Search for the cell housing the specified text and yield its [X, Y] center coordinate. 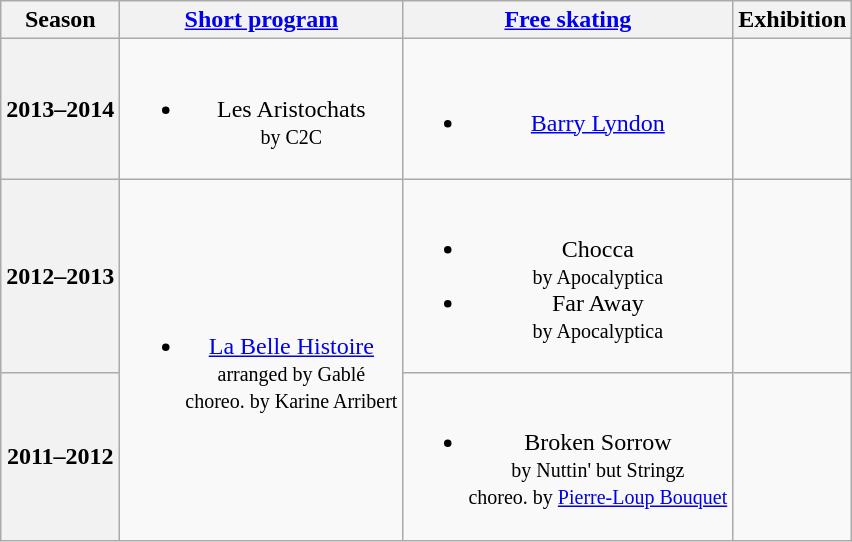
2011–2012 [60, 456]
Free skating [568, 20]
Broken Sorrow by Nuttin' but Stringz choreo. by Pierre-Loup Bouquet [568, 456]
Season [60, 20]
Exhibition [792, 20]
Chocca by Apocalyptica Far Away by Apocalyptica [568, 276]
Short program [262, 20]
Les Aristochats by C2C [262, 109]
2013–2014 [60, 109]
2012–2013 [60, 276]
La Belle Histoire arranged by Gablé choreo. by Karine Arribert [262, 360]
Barry Lyndon [568, 109]
